Provide the [X, Y] coordinate of the cell's center where the given text is located.  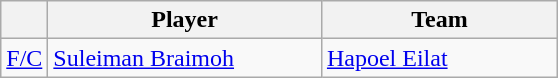
F/C [24, 58]
Player [185, 20]
Team [439, 20]
Hapoel Eilat [439, 58]
Suleiman Braimoh [185, 58]
